For the text-containing cell, return its midpoint in (X, Y) coordinate format. 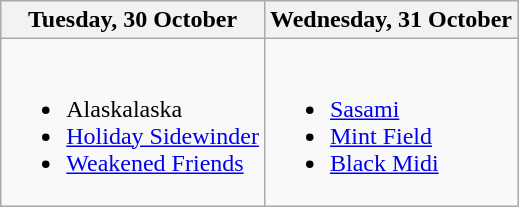
Tuesday, 30 October (133, 20)
AlaskalaskaHoliday SidewinderWeakened Friends (133, 122)
SasamiMint FieldBlack Midi (390, 122)
Wednesday, 31 October (390, 20)
